Find where the given text appears and provide that cell's center as (X, Y) coordinate. 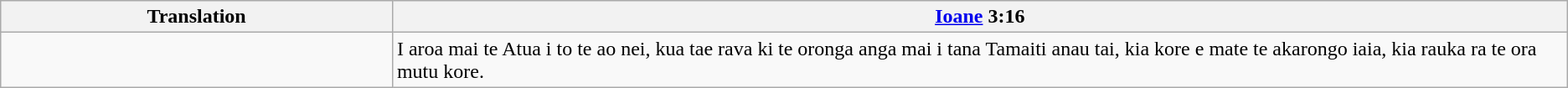
Translation (197, 17)
Ioane 3:16 (980, 17)
